Capture the cell that displays the provided text and extract its (X, Y) central coordinate. 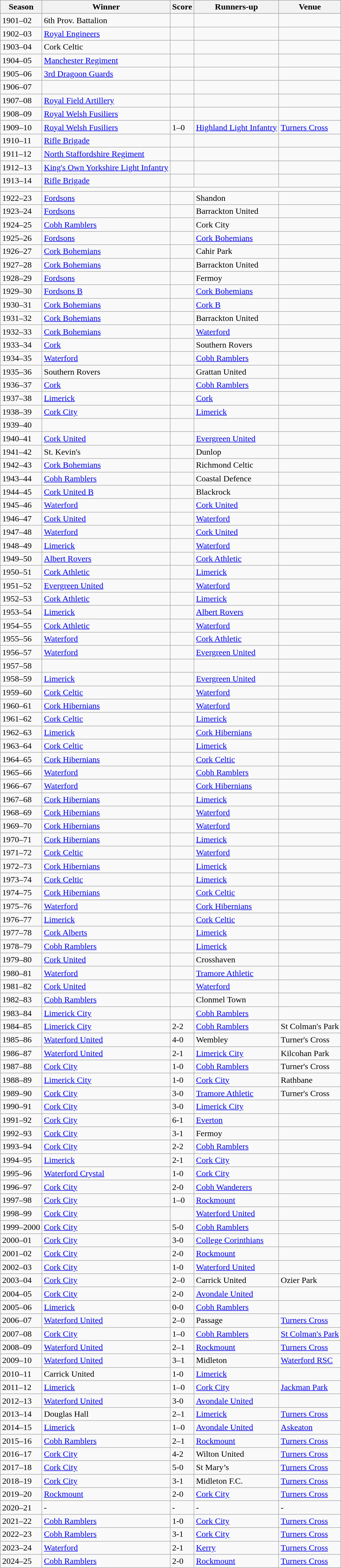
1958–59 (21, 679)
Jackman Park (310, 1387)
1966–67 (21, 786)
1910–11 (21, 140)
1992–93 (21, 1133)
Clonmel Town (236, 1000)
Everton (236, 1120)
1901–02 (21, 20)
1926–27 (21, 251)
1911–12 (21, 154)
2022–23 (21, 1534)
1923–24 (21, 211)
1990–91 (21, 1107)
Cahir Park (236, 251)
1971–72 (21, 853)
1955–56 (21, 639)
1933–34 (21, 345)
1959–60 (21, 692)
Askeaton (310, 1427)
1957–58 (21, 666)
1931–32 (21, 318)
Runners-up (236, 7)
1989–90 (21, 1093)
1975–76 (21, 906)
2011–12 (21, 1387)
2018–19 (21, 1481)
3rd Dragoon Guards (106, 74)
Waterford Crystal (106, 1173)
1969–70 (21, 826)
1924–25 (21, 225)
2010–11 (21, 1374)
1997–98 (21, 1200)
1935–36 (21, 372)
Cork Alberts (106, 933)
1983–84 (21, 1013)
1909–10 (21, 127)
1938–39 (21, 412)
1929–30 (21, 291)
Score (182, 7)
1934–35 (21, 358)
Season (21, 7)
1952–53 (21, 599)
1977–78 (21, 933)
1973–74 (21, 879)
0-0 (182, 1307)
Fordsons B (106, 291)
Crosshaven (236, 960)
St. Kevin's (106, 452)
1925–26 (21, 238)
1986–87 (21, 1053)
1912–13 (21, 167)
1968–69 (21, 813)
Richmond Celtic (236, 465)
Wembley (236, 1040)
1937–38 (21, 398)
1942–43 (21, 465)
1995–96 (21, 1173)
1948–49 (21, 545)
1945–46 (21, 505)
1928–29 (21, 278)
Winner (106, 7)
Kerry (236, 1548)
Manchester Regiment (106, 60)
1972–73 (21, 866)
2015–16 (21, 1441)
1967–68 (21, 799)
1991–92 (21, 1120)
1970–71 (21, 839)
2005–06 (21, 1307)
2024–25 (21, 1561)
1951–52 (21, 585)
Ozier Park (310, 1280)
1981–82 (21, 986)
College Corinthians (236, 1240)
4-2 (182, 1454)
Midleton F.C. (236, 1481)
2006–07 (21, 1320)
2003–04 (21, 1280)
1993–94 (21, 1147)
Shandon (236, 198)
1999–2000 (21, 1227)
2001–02 (21, 1254)
1956–57 (21, 652)
1954–55 (21, 626)
1939–40 (21, 425)
1905–06 (21, 74)
2004–05 (21, 1294)
2000–01 (21, 1240)
Blackrock (236, 492)
St Mary’s (236, 1468)
1946–47 (21, 519)
Grattan United (236, 372)
1940–41 (21, 439)
1963–64 (21, 746)
1980–81 (21, 973)
2016–17 (21, 1454)
Kilcohan Park (310, 1053)
2023–24 (21, 1548)
2012–13 (21, 1401)
1947–48 (21, 532)
1982–83 (21, 1000)
1965–66 (21, 772)
1922–23 (21, 198)
1961–62 (21, 719)
1964–65 (21, 759)
1944–45 (21, 492)
2008–09 (21, 1347)
2014–15 (21, 1427)
1941–42 (21, 452)
6-1 (182, 1120)
1996–97 (21, 1187)
Coastal Defence (236, 479)
2021–22 (21, 1521)
2009–10 (21, 1361)
1953–54 (21, 612)
1962–63 (21, 732)
2020–21 (21, 1508)
1979–80 (21, 960)
Passage (236, 1320)
1913–14 (21, 181)
2007–08 (21, 1334)
1906–07 (21, 87)
Cork United B (106, 492)
4-0 (182, 1040)
Wilton United (236, 1454)
Rathbane (310, 1080)
Waterford RSC (310, 1361)
1998–99 (21, 1213)
1949–50 (21, 559)
1985–86 (21, 1040)
1908–09 (21, 114)
Cork B (236, 305)
1932–33 (21, 331)
Dunlop (236, 452)
King's Own Yorkshire Light Infantry (106, 167)
1907–08 (21, 100)
1987–88 (21, 1067)
Douglas Hall (106, 1414)
1988–89 (21, 1080)
1960–61 (21, 706)
1927–28 (21, 265)
Royal Engineers (106, 34)
2017–18 (21, 1468)
2002–03 (21, 1267)
1984–85 (21, 1027)
1978–79 (21, 946)
1974–75 (21, 893)
2013–14 (21, 1414)
North Staffordshire Regiment (106, 154)
2019–20 (21, 1494)
1994–95 (21, 1160)
Venue (310, 7)
3–1 (182, 1361)
Cobh Wanderers (236, 1187)
1930–31 (21, 305)
Royal Field Artillery (106, 100)
1936–37 (21, 385)
1976–77 (21, 920)
1902–03 (21, 34)
1943–44 (21, 479)
1950–51 (21, 572)
6th Prov. Battalion (106, 20)
1904–05 (21, 60)
Midleton (236, 1361)
1903–04 (21, 47)
Highland Light Infantry (236, 127)
